Detect which cell encompasses the target text, then output its (x, y) center coordinate. 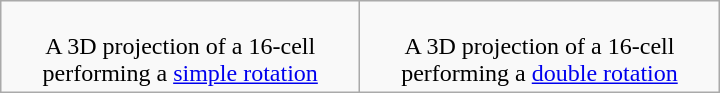
A 3D projection of a 16-cell performing a simple rotation (180, 47)
A 3D projection of a 16-cell performing a double rotation (540, 47)
